For the text-containing cell, return its midpoint in [x, y] coordinate format. 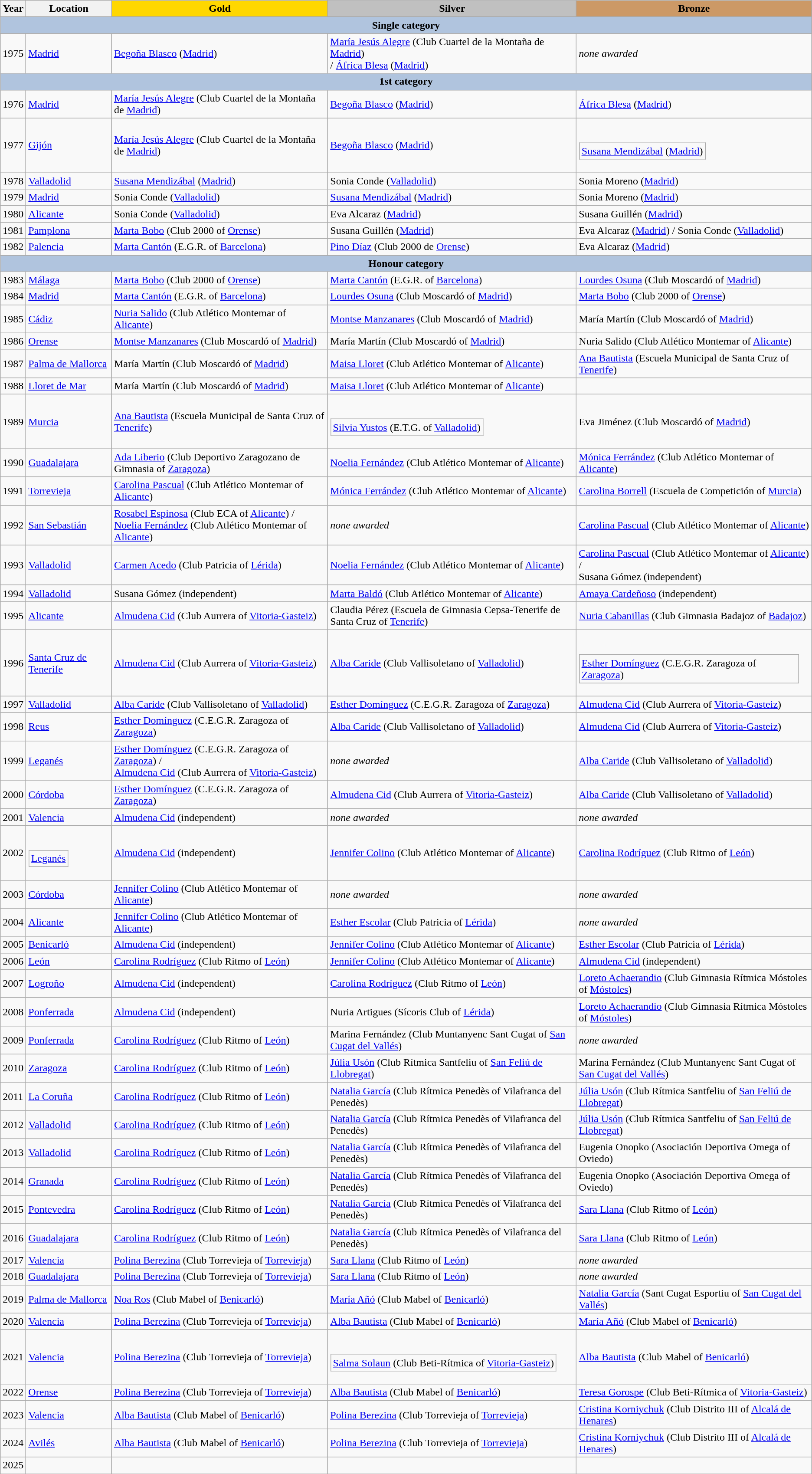
Pontevedra [69, 1210]
1994 [13, 593]
Susana Gómez (independent) [219, 593]
1982 [13, 247]
Claudia Pérez (Escuela de Gimnasia Cepsa-Tenerife de Santa Cruz of Tenerife) [452, 615]
1975 [13, 53]
1978 [13, 181]
1998 [13, 726]
2024 [13, 1443]
Bronze [694, 9]
1989 [13, 421]
2022 [13, 1392]
2004 [13, 922]
Eva Alcaraz (Madrid) / Sonia Conde (Valladolid) [694, 230]
Palencia [69, 247]
2010 [13, 1068]
Amaya Cardeñoso (independent) [694, 593]
Lloret de Mar [69, 386]
2019 [13, 1299]
2001 [13, 817]
2020 [13, 1321]
Carolina Borrell (Escuela de Competición of Murcia) [694, 491]
Carolina Pascual (Club Atlético Montemar of Alicante) /Susana Gómez (independent) [694, 565]
1985 [13, 318]
Gijón [69, 145]
1976 [13, 104]
2008 [13, 1012]
La Coruña [69, 1096]
1986 [13, 341]
San Sebastián [69, 525]
Ada Liberio (Club Deportivo Zaragozano de Gimnasia of Zaragoza) [219, 463]
2006 [13, 961]
1981 [13, 230]
Zaragoza [69, 1068]
2023 [13, 1415]
2025 [13, 1465]
Location [69, 9]
Benicarló [69, 945]
Natalia García (Sant Cugat Esportiu of San Cugat del Vallés) [694, 1299]
Torrevieja [69, 491]
1980 [13, 214]
2002 [13, 853]
Marta Baldó (Club Atlético Montemar of Alicante) [452, 593]
Logroño [69, 983]
2017 [13, 1260]
Silver [452, 9]
Year [13, 9]
1997 [13, 704]
Cádiz [69, 318]
Murcia [69, 421]
Honour category [406, 263]
1992 [13, 525]
Santa Cruz de Tenerife [69, 663]
Carmen Acedo (Club Patricia of Lérida) [219, 565]
1977 [13, 145]
2015 [13, 1210]
2000 [13, 795]
1990 [13, 463]
1991 [13, 491]
África Blesa (Madrid) [694, 104]
Pamplona [69, 230]
2012 [13, 1125]
Rosabel Espinosa (Club ECA of Alicante) /Noelia Fernández (Club Atlético Montemar of Alicante) [219, 525]
1983 [13, 280]
Granada [69, 1181]
1984 [13, 296]
León [69, 961]
1996 [13, 663]
Noa Ros (Club Mabel of Benicarló) [219, 1299]
Reus [69, 726]
María Jesús Alegre (Club Cuartel de la Montaña de Madrid)/ África Blesa (Madrid) [452, 53]
2009 [13, 1040]
2005 [13, 945]
1999 [13, 761]
2013 [13, 1153]
Nuria Artigues (Sícoris Club of Lérida) [452, 1012]
1993 [13, 565]
2007 [13, 983]
2018 [13, 1277]
1988 [13, 386]
Málaga [69, 280]
Pino Díaz (Club 2000 de Orense) [452, 247]
1st category [406, 82]
Single category [406, 25]
1979 [13, 197]
Gold [219, 9]
Teresa Gorospe (Club Beti-Rítmica of Vitoria-Gasteiz) [694, 1392]
1987 [13, 364]
Avilés [69, 1443]
1995 [13, 615]
2003 [13, 894]
2021 [13, 1357]
Eva Jiménez (Club Moscardó of Madrid) [694, 421]
2016 [13, 1238]
Nuria Cabanillas (Club Gimnasia Badajoz of Badajoz) [694, 615]
Esther Domínguez (C.E.G.R. Zaragoza of Zaragoza) /Almudena Cid (Club Aurrera of Vitoria-Gasteiz) [219, 761]
2011 [13, 1096]
2014 [13, 1181]
